Output the [x, y] coordinate of the center of the cell containing the given text.  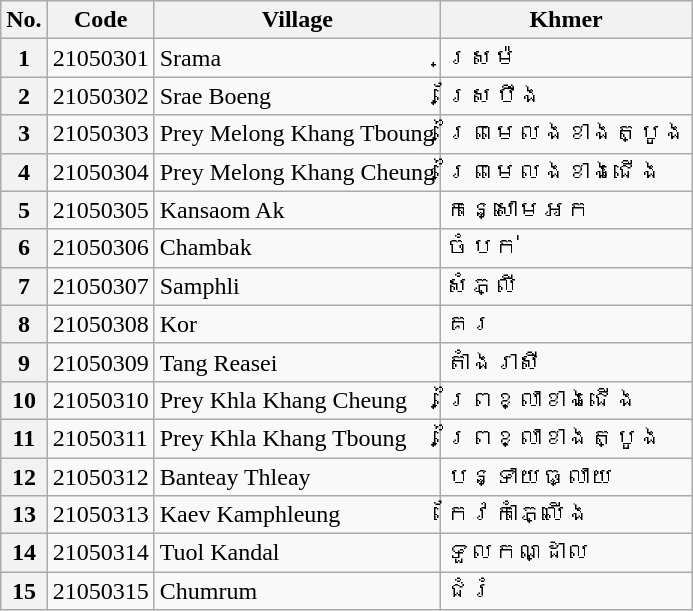
Banteay Thleay [297, 477]
2 [24, 96]
ចំបក់ [566, 248]
1 [24, 58]
12 [24, 477]
8 [24, 324]
Code [100, 20]
ស្រម៉ [566, 58]
ជំរំ [566, 591]
4 [24, 172]
កន្សោមអក [566, 210]
Kaev Kamphleung [297, 515]
21050309 [100, 362]
Chambak [297, 248]
15 [24, 591]
6 [24, 248]
Tang Reasei [297, 362]
21050304 [100, 172]
9 [24, 362]
តាំងរាសី [566, 362]
21050313 [100, 515]
Srae Boeng [297, 96]
21050310 [100, 400]
Village [297, 20]
បន្ទាយធ្លាយ [566, 477]
Srama [297, 58]
3 [24, 134]
ព្រៃមេលងខាងជើង [566, 172]
សំភ្លី [566, 286]
ព្រៃមេលងខាងត្បូង [566, 134]
គរ [566, 324]
Kansaom Ak [297, 210]
21050303 [100, 134]
7 [24, 286]
21050311 [100, 438]
21050301 [100, 58]
21050315 [100, 591]
Tuol Kandal [297, 553]
Khmer [566, 20]
10 [24, 400]
Prey Melong Khang Cheung [297, 172]
ស្រែបឹង [566, 96]
Samphli [297, 286]
21050302 [100, 96]
21050307 [100, 286]
ទួលកណ្ដាល [566, 553]
Chumrum [297, 591]
Prey Melong Khang Tboung [297, 134]
Prey Khla Khang Cheung [297, 400]
21050306 [100, 248]
14 [24, 553]
11 [24, 438]
13 [24, 515]
Prey Khla Khang Tboung [297, 438]
កែវកាំភ្លើង [566, 515]
ព្រៃខ្លាខាងត្បូង [566, 438]
5 [24, 210]
21050312 [100, 477]
No. [24, 20]
21050308 [100, 324]
21050305 [100, 210]
21050314 [100, 553]
ព្រៃខ្លាខាងជើង [566, 400]
Kor [297, 324]
